Pinpoint the cell where the given text exists, returning its (X, Y) midpoint coordinate. 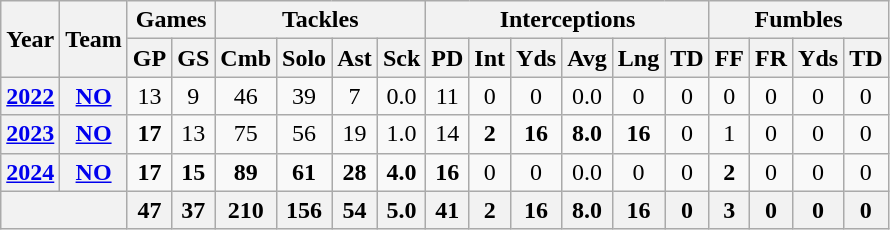
1.0 (401, 134)
19 (355, 134)
156 (304, 210)
Ast (355, 58)
Avg (588, 58)
Lng (638, 58)
Games (170, 20)
11 (448, 96)
4.0 (401, 172)
5.0 (401, 210)
Int (490, 58)
Solo (304, 58)
46 (246, 96)
FR (772, 58)
FF (729, 58)
28 (355, 172)
75 (246, 134)
39 (304, 96)
9 (194, 96)
Fumbles (798, 20)
54 (355, 210)
2024 (30, 172)
56 (304, 134)
Sck (401, 58)
Interceptions (568, 20)
3 (729, 210)
210 (246, 210)
GP (149, 58)
7 (355, 96)
1 (729, 134)
Year (30, 39)
47 (149, 210)
Team (94, 39)
Cmb (246, 58)
61 (304, 172)
2023 (30, 134)
2022 (30, 96)
41 (448, 210)
89 (246, 172)
Tackles (320, 20)
PD (448, 58)
14 (448, 134)
GS (194, 58)
15 (194, 172)
37 (194, 210)
